Return the [x, y] coordinate for the center point of the cell that contains the specified text.  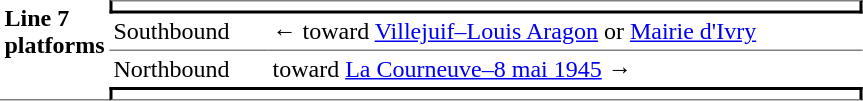
Southbound [188, 33]
← toward Villejuif–Louis Aragon or Mairie d'Ivry [565, 33]
toward La Courneuve–8 mai 1945 → [565, 69]
Line 7 platforms [54, 50]
Northbound [188, 69]
